Return the (X, Y) coordinate for the center point of the cell that contains the specified text.  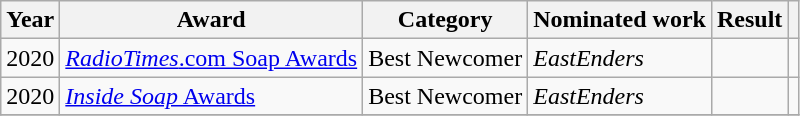
Category (446, 20)
Nominated work (620, 20)
Award (212, 20)
RadioTimes.com Soap Awards (212, 58)
Result (749, 20)
Inside Soap Awards (212, 96)
Year (30, 20)
